Extract the (X, Y) coordinate from the center of the cell holding the provided text.  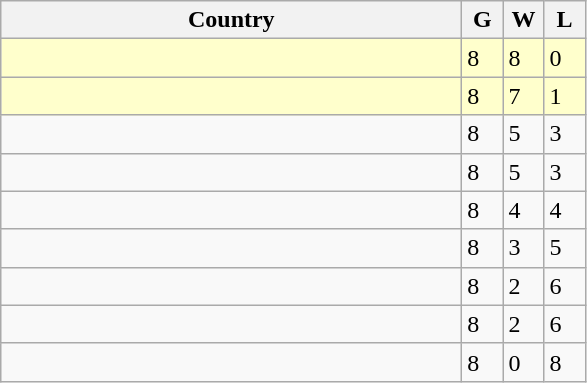
1 (564, 96)
L (564, 20)
G (482, 20)
Country (232, 20)
7 (524, 96)
W (524, 20)
